Detect which cell encompasses the target text, then output its [x, y] center coordinate. 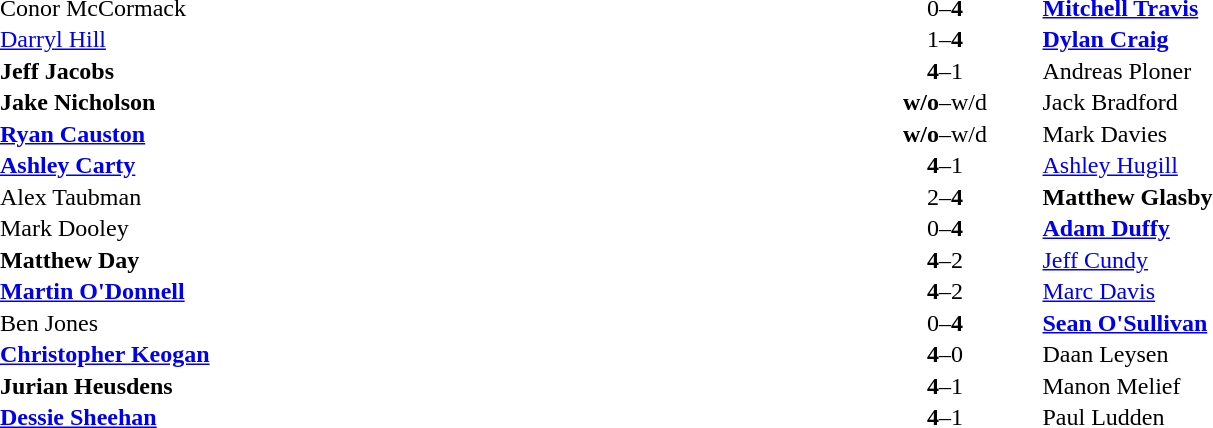
4–0 [944, 355]
2–4 [944, 197]
1–4 [944, 39]
